Find where the given text appears and provide that cell's center as (x, y) coordinate. 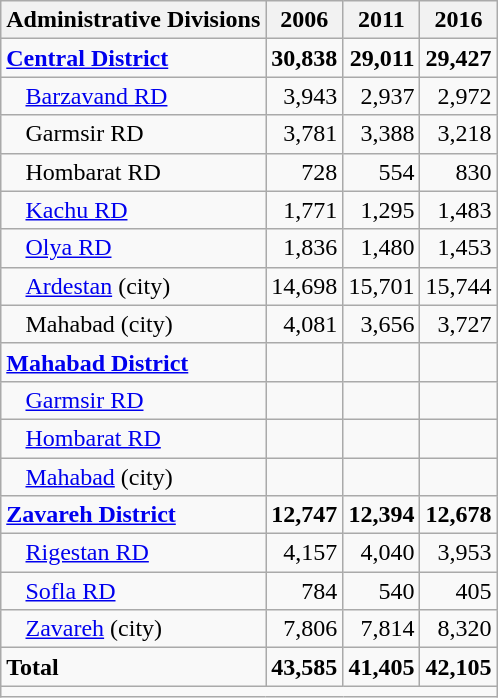
4,081 (304, 324)
554 (382, 172)
7,806 (304, 629)
Barzavand RD (134, 96)
12,747 (304, 515)
Ardestan (city) (134, 286)
14,698 (304, 286)
1,453 (458, 248)
2006 (304, 20)
3,943 (304, 96)
Olya RD (134, 248)
41,405 (382, 667)
7,814 (382, 629)
4,157 (304, 553)
Administrative Divisions (134, 20)
Zavareh District (134, 515)
12,394 (382, 515)
8,320 (458, 629)
3,781 (304, 134)
Rigestan RD (134, 553)
540 (382, 591)
1,295 (382, 210)
2,937 (382, 96)
29,427 (458, 58)
728 (304, 172)
1,836 (304, 248)
15,701 (382, 286)
3,953 (458, 553)
1,771 (304, 210)
4,040 (382, 553)
1,480 (382, 248)
2011 (382, 20)
1,483 (458, 210)
3,727 (458, 324)
30,838 (304, 58)
Zavareh (city) (134, 629)
3,388 (382, 134)
784 (304, 591)
2016 (458, 20)
Total (134, 667)
Sofla RD (134, 591)
Kachu RD (134, 210)
42,105 (458, 667)
12,678 (458, 515)
Central District (134, 58)
830 (458, 172)
15,744 (458, 286)
2,972 (458, 96)
29,011 (382, 58)
43,585 (304, 667)
3,218 (458, 134)
Mahabad District (134, 362)
405 (458, 591)
3,656 (382, 324)
